Provide the [x, y] coordinate of the cell's center where the given text is located.  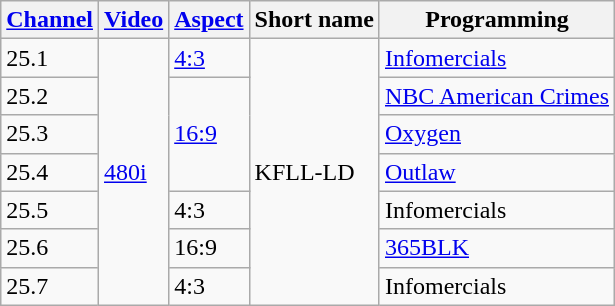
365BLK [496, 248]
Outlaw [496, 172]
25.4 [50, 172]
Oxygen [496, 134]
Programming [496, 20]
Aspect [209, 20]
Short name [314, 20]
NBC American Crimes [496, 96]
25.5 [50, 210]
25.7 [50, 286]
480i [134, 172]
25.6 [50, 248]
Channel [50, 20]
Video [134, 20]
25.2 [50, 96]
25.3 [50, 134]
25.1 [50, 58]
KFLL-LD [314, 172]
